Identify which cell holds the provided text, then report its [X, Y] central coordinate. 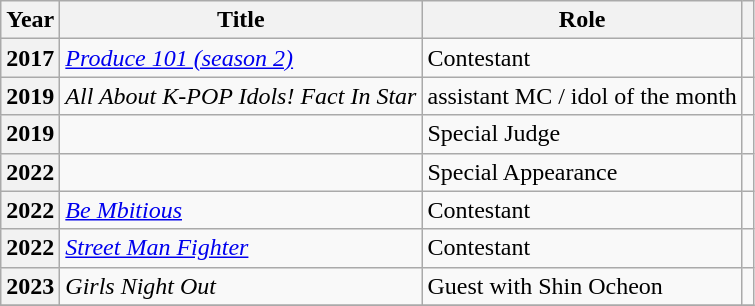
Role [582, 20]
Be Mbitious [241, 210]
2017 [30, 58]
Street Man Fighter [241, 248]
Guest with Shin Ocheon [582, 286]
Title [241, 20]
Special Judge [582, 134]
All About K-POP Idols! Fact In Star [241, 96]
Produce 101 (season 2) [241, 58]
2023 [30, 286]
assistant MC / idol of the month [582, 96]
Special Appearance [582, 172]
Girls Night Out [241, 286]
Year [30, 20]
